Provide the [X, Y] coordinate of the cell's center where the given text is located.  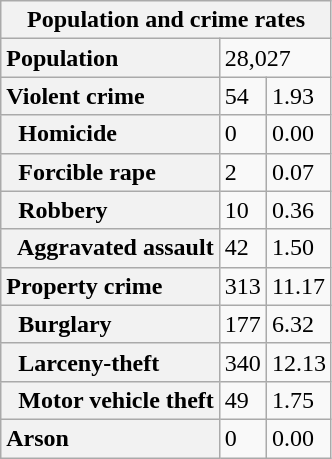
Violent crime [110, 96]
1.75 [298, 400]
10 [242, 210]
Forcible rape [110, 172]
1.93 [298, 96]
12.13 [298, 362]
Population [110, 58]
313 [242, 286]
0.36 [298, 210]
Aggravated assault [110, 248]
177 [242, 324]
28,027 [275, 58]
Property crime [110, 286]
Homicide [110, 134]
1.50 [298, 248]
Burglary [110, 324]
6.32 [298, 324]
0.07 [298, 172]
Larceny-theft [110, 362]
42 [242, 248]
49 [242, 400]
Robbery [110, 210]
11.17 [298, 286]
Population and crime rates [166, 20]
Arson [110, 438]
340 [242, 362]
54 [242, 96]
2 [242, 172]
Motor vehicle theft [110, 400]
